Detect which cell encompasses the target text, then output its [X, Y] center coordinate. 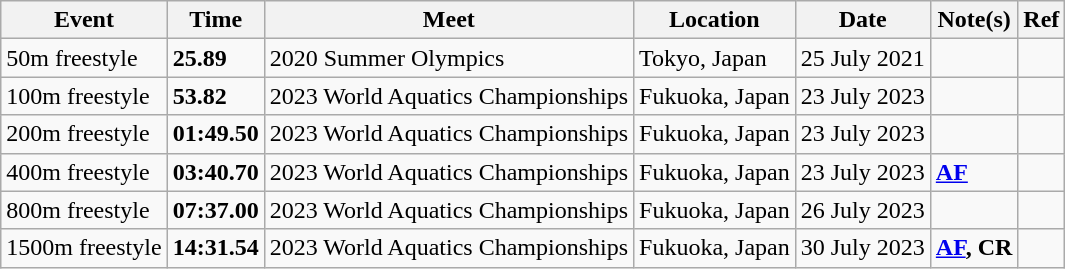
2020 Summer Olympics [448, 58]
50m freestyle [84, 58]
Note(s) [974, 20]
200m freestyle [84, 134]
400m freestyle [84, 172]
Date [862, 20]
25.89 [216, 58]
800m freestyle [84, 210]
26 July 2023 [862, 210]
25 July 2021 [862, 58]
AF [974, 172]
30 July 2023 [862, 248]
Meet [448, 20]
01:49.50 [216, 134]
Ref [1042, 20]
Location [715, 20]
100m freestyle [84, 96]
AF, CR [974, 248]
03:40.70 [216, 172]
14:31.54 [216, 248]
Event [84, 20]
Tokyo, Japan [715, 58]
53.82 [216, 96]
07:37.00 [216, 210]
Time [216, 20]
1500m freestyle [84, 248]
